Extract the (x, y) coordinate from the center of the cell holding the provided text.  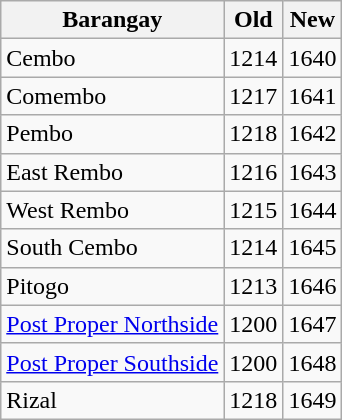
1640 (312, 58)
1216 (254, 172)
1648 (312, 362)
West Rembo (112, 210)
Pitogo (112, 286)
Rizal (112, 400)
1213 (254, 286)
Pembo (112, 134)
Barangay (112, 20)
1649 (312, 400)
Old (254, 20)
Post Proper Southside (112, 362)
1645 (312, 248)
South Cembo (112, 248)
1641 (312, 96)
1644 (312, 210)
Post Proper Northside (112, 324)
1646 (312, 286)
1647 (312, 324)
1217 (254, 96)
East Rembo (112, 172)
1642 (312, 134)
1215 (254, 210)
New (312, 20)
1643 (312, 172)
Comembo (112, 96)
Cembo (112, 58)
